Scan for the cell matching the given text and deliver its [X, Y] coordinate at center. 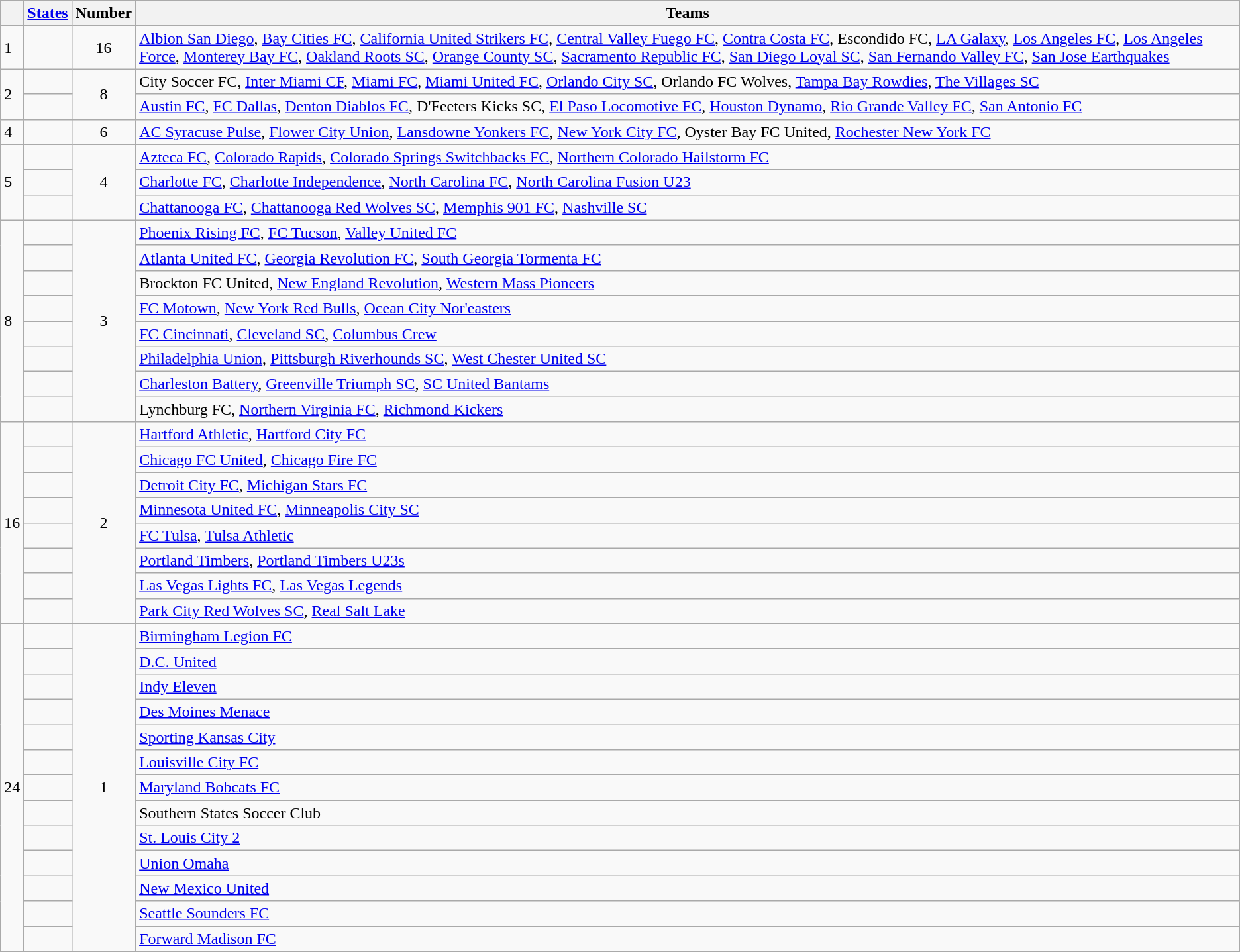
Portland Timbers, Portland Timbers U23s [688, 560]
Chattanooga FC, Chattanooga Red Wolves SC, Memphis 901 FC, Nashville SC [688, 207]
5 [12, 182]
Minnesota United FC, Minneapolis City SC [688, 510]
FC Motown, New York Red Bulls, Ocean City Nor'easters [688, 308]
FC Cincinnati, Cleveland SC, Columbus Crew [688, 333]
Lynchburg FC, Northern Virginia FC, Richmond Kickers [688, 409]
AC Syracuse Pulse, Flower City Union, Lansdowne Yonkers FC, New York City FC, Oyster Bay FC United, Rochester New York FC [688, 132]
Sporting Kansas City [688, 737]
D.C. United [688, 661]
City Soccer FC, Inter Miami CF, Miami FC, Miami United FC, Orlando City SC, Orlando FC Wolves, Tampa Bay Rowdies, The Villages SC [688, 81]
Seattle Sounders FC [688, 914]
St. Louis City 2 [688, 838]
FC Tulsa, Tulsa Athletic [688, 535]
24 [12, 787]
Park City Red Wolves SC, Real Salt Lake [688, 611]
Indy Eleven [688, 686]
Southern States Soccer Club [688, 813]
Birmingham Legion FC [688, 636]
Philadelphia Union, Pittsburgh Riverhounds SC, West Chester United SC [688, 359]
Chicago FC United, Chicago Fire FC [688, 460]
Brockton FC United, New England Revolution, Western Mass Pioneers [688, 283]
Austin FC, FC Dallas, Denton Diablos FC, D'Feeters Kicks SC, El Paso Locomotive FC, Houston Dynamo, Rio Grande Valley FC, San Antonio FC [688, 107]
Charleston Battery, Greenville Triumph SC, SC United Bantams [688, 384]
Azteca FC, Colorado Rapids, Colorado Springs Switchbacks FC, Northern Colorado Hailstorm FC [688, 157]
Atlanta United FC, Georgia Revolution FC, South Georgia Tormenta FC [688, 258]
Las Vegas Lights FC, Las Vegas Legends [688, 586]
Phoenix Rising FC, FC Tucson, Valley United FC [688, 233]
Forward Madison FC [688, 939]
New Mexico United [688, 888]
Union Omaha [688, 863]
Louisville City FC [688, 763]
Charlotte FC, Charlotte Independence, North Carolina FC, North Carolina Fusion U23 [688, 182]
Maryland Bobcats FC [688, 788]
Number [103, 13]
Hartford Athletic, Hartford City FC [688, 435]
3 [103, 321]
Des Moines Menace [688, 712]
Teams [688, 13]
Detroit City FC, Michigan Stars FC [688, 485]
States [48, 13]
6 [103, 132]
